Return (x, y) of the center of cell containing provided text 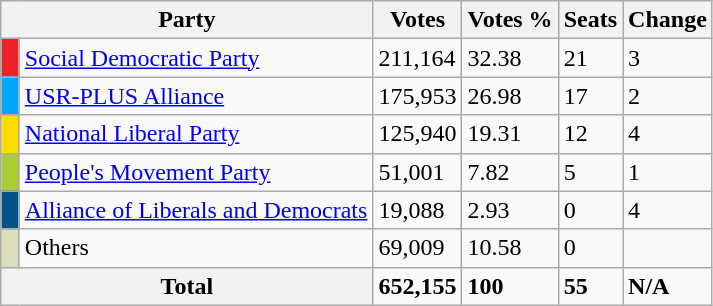
1 (668, 172)
51,001 (418, 172)
Votes (418, 20)
32.38 (510, 58)
19.31 (510, 134)
Others (196, 248)
125,940 (418, 134)
211,164 (418, 58)
652,155 (418, 286)
Alliance of Liberals and Democrats (196, 210)
17 (590, 96)
26.98 (510, 96)
55 (590, 286)
69,009 (418, 248)
21 (590, 58)
3 (668, 58)
5 (590, 172)
Social Democratic Party (196, 58)
Total (187, 286)
19,088 (418, 210)
7.82 (510, 172)
2.93 (510, 210)
2 (668, 96)
Change (668, 20)
Party (187, 20)
12 (590, 134)
Votes % (510, 20)
USR-PLUS Alliance (196, 96)
100 (510, 286)
N/A (668, 286)
10.58 (510, 248)
National Liberal Party (196, 134)
Seats (590, 20)
People's Movement Party (196, 172)
175,953 (418, 96)
